From the cell containing the given text, extract its center point as [X, Y] coordinate. 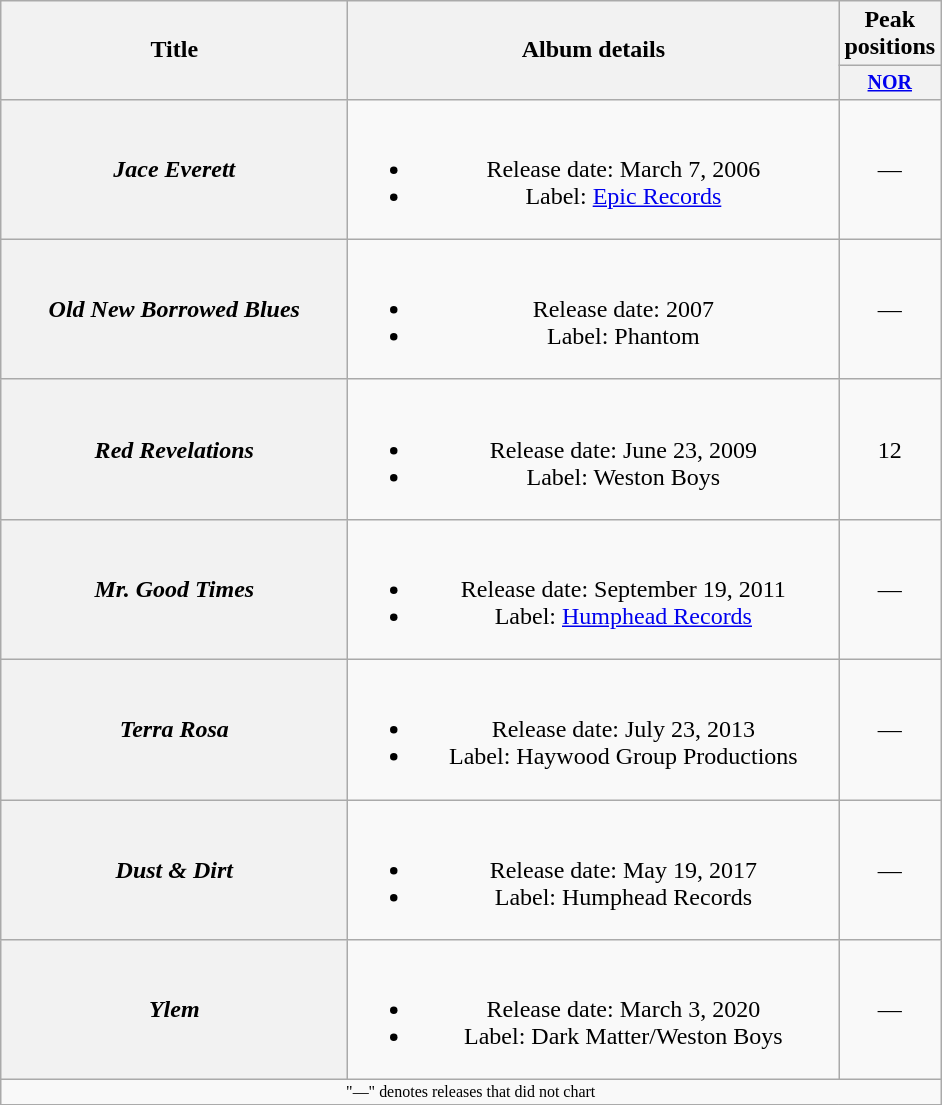
Release date: March 3, 2020Label: Dark Matter/Weston Boys [594, 1010]
Red Revelations [174, 449]
Ylem [174, 1010]
Peak positions [890, 34]
Mr. Good Times [174, 589]
Title [174, 50]
Release date: July 23, 2013Label: Haywood Group Productions [594, 730]
Release date: June 23, 2009Label: Weston Boys [594, 449]
Album details [594, 50]
NOR [890, 82]
Release date: March 7, 2006Label: Epic Records [594, 169]
Release date: May 19, 2017Label: Humphead Records [594, 870]
Terra Rosa [174, 730]
Old New Borrowed Blues [174, 309]
Release date: 2007Label: Phantom [594, 309]
Dust & Dirt [174, 870]
Jace Everett [174, 169]
"—" denotes releases that did not chart [471, 1092]
Release date: September 19, 2011Label: Humphead Records [594, 589]
12 [890, 449]
